Scan for the cell matching the given text and deliver its [x, y] coordinate at center. 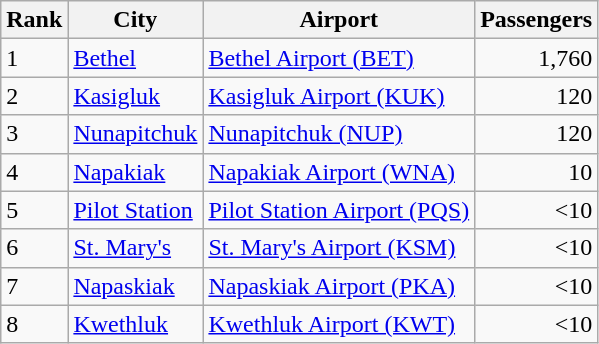
7 [34, 286]
4 [34, 172]
City [136, 20]
St. Mary's Airport (KSM) [339, 248]
Rank [34, 20]
5 [34, 210]
Nunapitchuk [136, 134]
Napakiak Airport (WNA) [339, 172]
1,760 [536, 58]
6 [34, 248]
Pilot Station Airport (PQS) [339, 210]
Passengers [536, 20]
Napaskiak Airport (PKA) [339, 286]
Airport [339, 20]
10 [536, 172]
Kwethluk Airport (KWT) [339, 324]
Kasigluk Airport (KUK) [339, 96]
Napakiak [136, 172]
2 [34, 96]
Pilot Station [136, 210]
Nunapitchuk (NUP) [339, 134]
1 [34, 58]
3 [34, 134]
8 [34, 324]
Bethel Airport (BET) [339, 58]
Kasigluk [136, 96]
Kwethluk [136, 324]
Napaskiak [136, 286]
St. Mary's [136, 248]
Bethel [136, 58]
